Return (X, Y) of the center of cell containing provided text 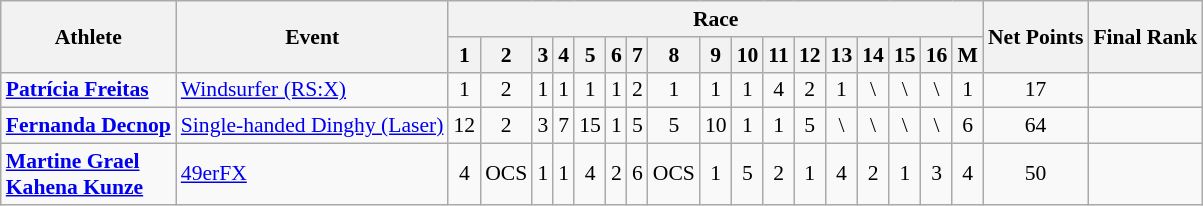
50 (1036, 174)
Net Points (1036, 36)
Race (715, 19)
13 (842, 55)
9 (716, 55)
Single-handed Dinghy (Laser) (312, 126)
Final Rank (1145, 36)
Event (312, 36)
11 (778, 55)
49erFX (312, 174)
Athlete (88, 36)
Windsurfer (RS:X) (312, 90)
17 (1036, 90)
Martine GraelKahena Kunze (88, 174)
16 (937, 55)
8 (674, 55)
M (968, 55)
Fernanda Decnop (88, 126)
64 (1036, 126)
Patrícia Freitas (88, 90)
14 (873, 55)
